Provide the (X, Y) coordinate of the cell's center where the given text is located.  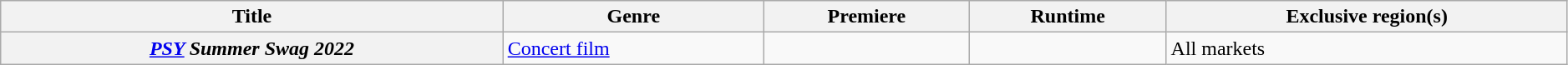
Exclusive region(s) (1367, 17)
All markets (1367, 48)
Runtime (1068, 17)
Title (252, 17)
Genre (633, 17)
PSY Summer Swag 2022 (252, 48)
Concert film (633, 48)
Premiere (866, 17)
